Scan for the cell matching the given text and deliver its (X, Y) coordinate at center. 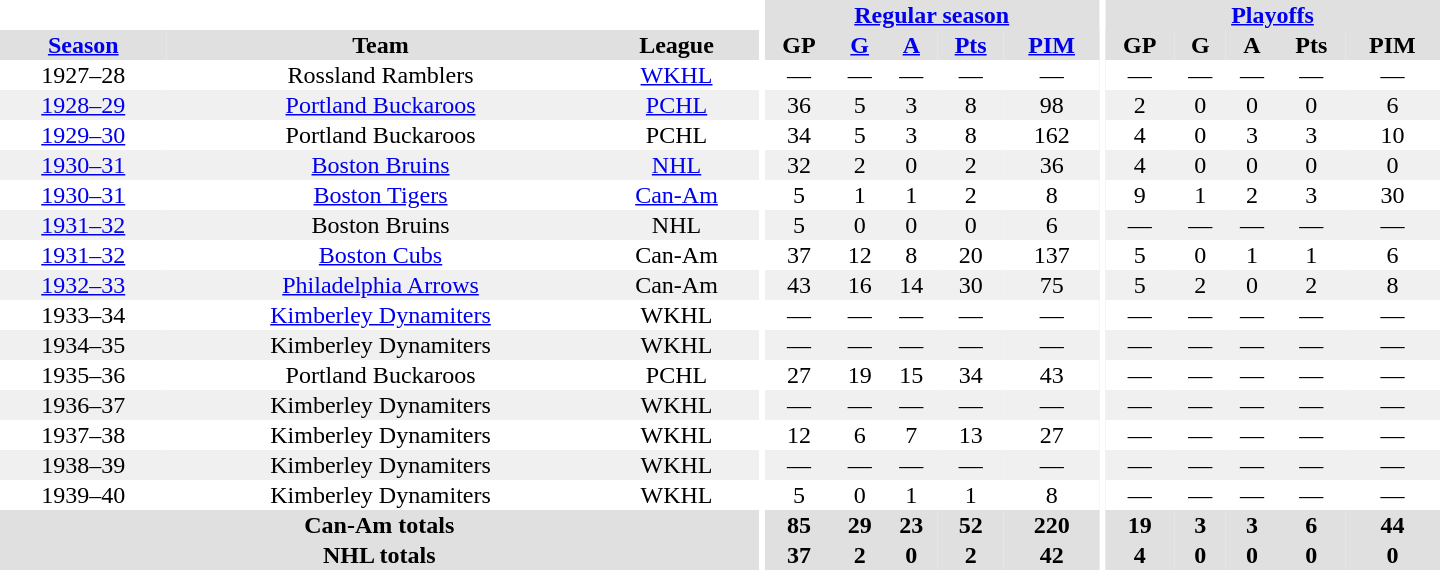
98 (1052, 105)
Rossland Ramblers (381, 75)
1934–35 (84, 345)
14 (911, 285)
42 (1052, 555)
9 (1140, 195)
League (677, 45)
29 (860, 525)
1927–28 (84, 75)
1936–37 (84, 405)
7 (911, 435)
20 (970, 255)
15 (911, 375)
Season (84, 45)
Regular season (932, 15)
1932–33 (84, 285)
137 (1052, 255)
Can-Am totals (380, 525)
13 (970, 435)
52 (970, 525)
1929–30 (84, 135)
Philadelphia Arrows (381, 285)
1933–34 (84, 315)
1937–38 (84, 435)
16 (860, 285)
NHL totals (380, 555)
10 (1392, 135)
23 (911, 525)
85 (799, 525)
Playoffs (1272, 15)
1939–40 (84, 495)
32 (799, 165)
162 (1052, 135)
Team (381, 45)
1935–36 (84, 375)
Boston Tigers (381, 195)
Boston Cubs (381, 255)
44 (1392, 525)
220 (1052, 525)
1938–39 (84, 465)
1928–29 (84, 105)
75 (1052, 285)
